Find where the given text appears and provide that cell's center as (X, Y) coordinate. 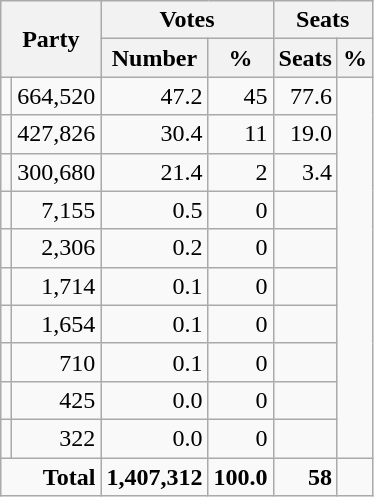
Party (51, 39)
100.0 (240, 477)
0.2 (154, 248)
Number (154, 58)
1,654 (56, 324)
Total (51, 477)
45 (240, 96)
300,680 (56, 172)
710 (56, 362)
47.2 (154, 96)
0.5 (154, 210)
7,155 (56, 210)
2 (240, 172)
427,826 (56, 134)
58 (305, 477)
Votes (187, 20)
664,520 (56, 96)
425 (56, 400)
322 (56, 438)
1,714 (56, 286)
3.4 (305, 172)
2,306 (56, 248)
1,407,312 (154, 477)
11 (240, 134)
21.4 (154, 172)
77.6 (305, 96)
19.0 (305, 134)
30.4 (154, 134)
